Capture the cell that displays the provided text and extract its (x, y) central coordinate. 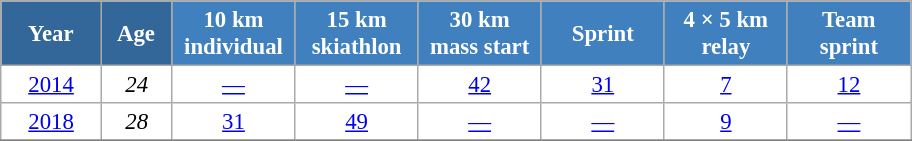
30 km mass start (480, 34)
Sprint (602, 34)
2018 (52, 122)
49 (356, 122)
10 km individual (234, 34)
Team sprint (848, 34)
2014 (52, 85)
Year (52, 34)
Age (136, 34)
12 (848, 85)
24 (136, 85)
28 (136, 122)
7 (726, 85)
15 km skiathlon (356, 34)
4 × 5 km relay (726, 34)
42 (480, 85)
9 (726, 122)
